Return [x, y] of the center of cell containing provided text 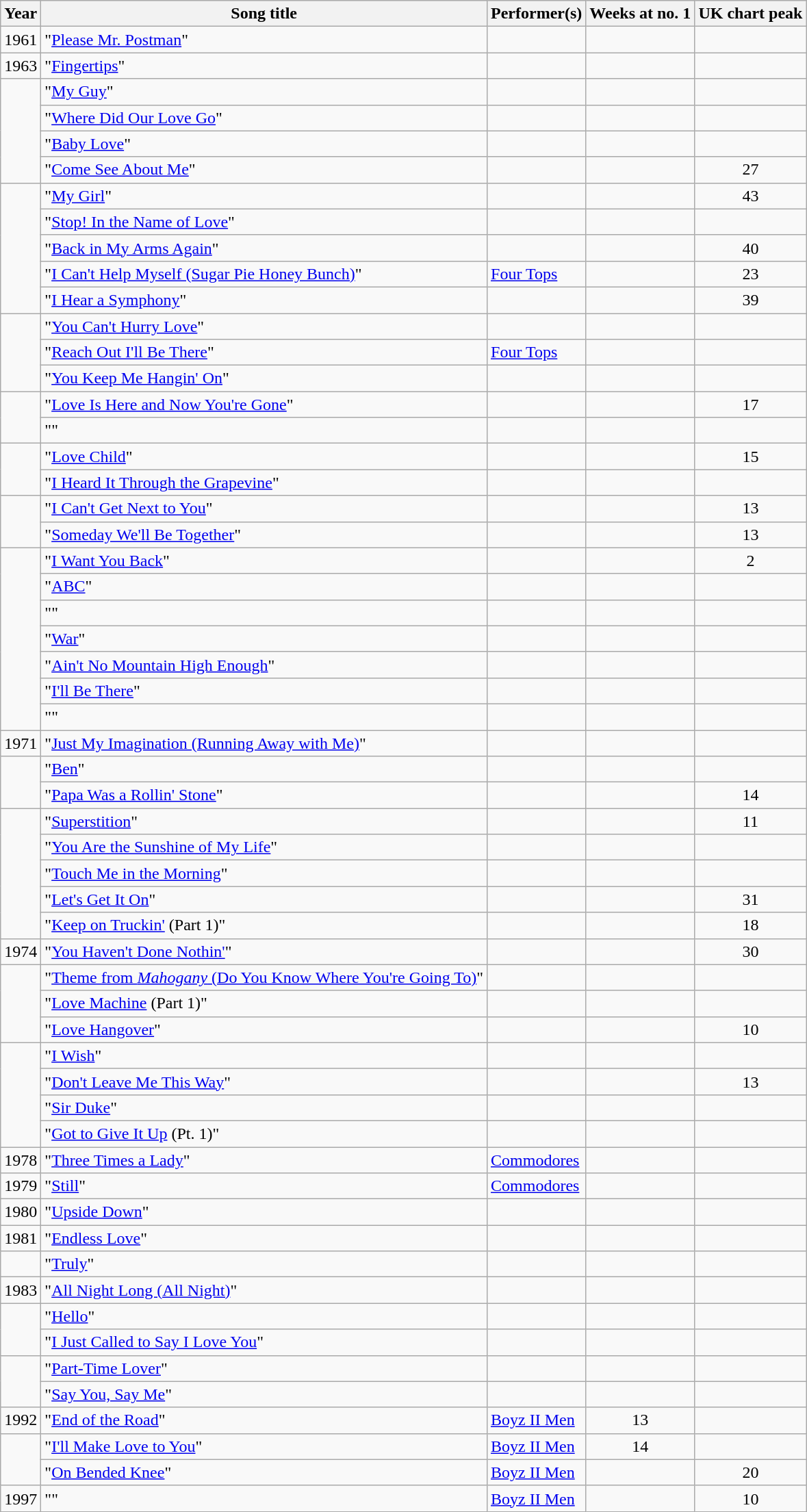
"Truly" [264, 1264]
30 [750, 951]
Song title [264, 14]
39 [750, 300]
"I'll Be There" [264, 691]
"Reach Out I'll Be There" [264, 353]
"Back in My Arms Again" [264, 248]
"Someday We'll Be Together" [264, 535]
"Where Did Our Love Go" [264, 118]
1963 [21, 66]
"Hello" [264, 1316]
"Still" [264, 1186]
"Fingertips" [264, 66]
"Baby Love" [264, 144]
15 [750, 457]
23 [750, 274]
1981 [21, 1238]
"I Just Called to Say I Love You" [264, 1342]
"Come See About Me" [264, 170]
"All Night Long (All Night)" [264, 1290]
"Say You, Say Me" [264, 1394]
"End of the Road" [264, 1420]
1978 [21, 1160]
"Ben" [264, 769]
11 [750, 821]
"You Haven't Done Nothin'" [264, 951]
"My Girl" [264, 196]
1961 [21, 40]
17 [750, 405]
27 [750, 170]
"Theme from Mahogany (Do You Know Where You're Going To)" [264, 977]
"Let's Get It On" [264, 899]
1971 [21, 743]
"I'll Make Love to You" [264, 1446]
1992 [21, 1420]
"Superstition" [264, 821]
"Endless Love" [264, 1238]
"Stop! In the Name of Love" [264, 222]
"Ain't No Mountain High Enough" [264, 665]
"Keep on Truckin' (Part 1)" [264, 925]
"Just My Imagination (Running Away with Me)" [264, 743]
"You Can't Hurry Love" [264, 326]
40 [750, 248]
"Please Mr. Postman" [264, 40]
"My Guy" [264, 92]
2 [750, 561]
UK chart peak [750, 14]
"Three Times a Lady" [264, 1160]
Weeks at no. 1 [641, 14]
"Touch Me in the Morning" [264, 873]
"Upside Down" [264, 1212]
"Got to Give It Up (Pt. 1)" [264, 1133]
"I Want You Back" [264, 561]
"Love Machine (Part 1)" [264, 1003]
Year [21, 14]
"I Can't Get Next to You" [264, 509]
43 [750, 196]
"You Keep Me Hangin' On" [264, 379]
"ABC" [264, 587]
31 [750, 899]
1980 [21, 1212]
"Don't Leave Me This Way" [264, 1081]
"Sir Duke" [264, 1107]
1979 [21, 1186]
18 [750, 925]
"I Hear a Symphony" [264, 300]
"War" [264, 639]
1974 [21, 951]
"I Can't Help Myself (Sugar Pie Honey Bunch)" [264, 274]
Performer(s) [537, 14]
"Love Is Here and Now You're Gone" [264, 405]
"Love Hangover" [264, 1029]
20 [750, 1472]
"Love Child" [264, 457]
"On Bended Knee" [264, 1472]
"You Are the Sunshine of My Life" [264, 847]
1997 [21, 1498]
"Part-Time Lover" [264, 1368]
1983 [21, 1290]
"Papa Was a Rollin' Stone" [264, 795]
"I Wish" [264, 1055]
"I Heard It Through the Grapevine" [264, 483]
